Provide the [x, y] coordinate of the cell's center where the given text is located.  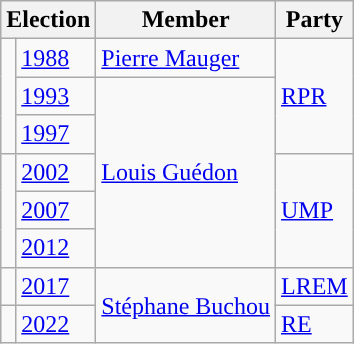
LREM [315, 286]
1993 [56, 96]
Member [186, 20]
2002 [56, 172]
RE [315, 324]
Election [48, 20]
RPR [315, 96]
UMP [315, 210]
2022 [56, 324]
2012 [56, 248]
2017 [56, 286]
Party [315, 20]
Stéphane Buchou [186, 305]
Louis Guédon [186, 172]
Pierre Mauger [186, 58]
1988 [56, 58]
1997 [56, 134]
2007 [56, 210]
